Return (x, y) of the center of cell containing provided text 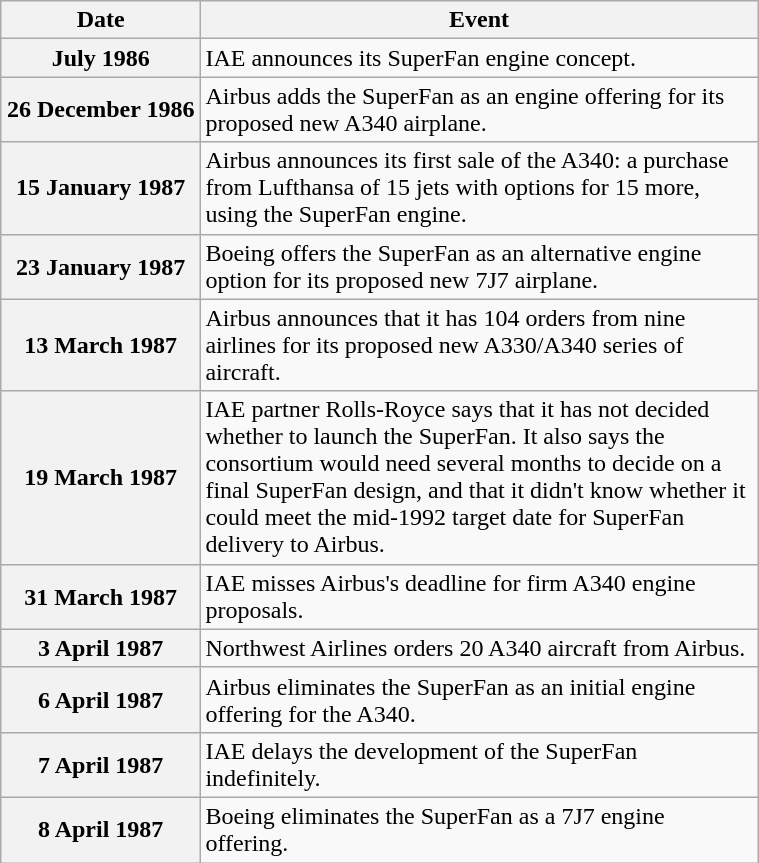
July 1986 (100, 58)
Airbus announces its first sale of the A340: a purchase from Lufthansa of 15 jets with options for 15 more, using the SuperFan engine. (479, 188)
Event (479, 20)
19 March 1987 (100, 478)
31 March 1987 (100, 596)
IAE announces its SuperFan engine concept. (479, 58)
8 April 1987 (100, 830)
3 April 1987 (100, 648)
6 April 1987 (100, 700)
Airbus adds the SuperFan as an engine offering for its proposed new A340 airplane. (479, 110)
13 March 1987 (100, 345)
IAE misses Airbus's deadline for firm A340 engine proposals. (479, 596)
15 January 1987 (100, 188)
Date (100, 20)
Northwest Airlines orders 20 A340 aircraft from Airbus. (479, 648)
23 January 1987 (100, 266)
7 April 1987 (100, 764)
Airbus announces that it has 104 orders from nine airlines for its proposed new A330/A340 series of aircraft. (479, 345)
IAE delays the development of the SuperFan indefinitely. (479, 764)
26 December 1986 (100, 110)
Boeing eliminates the SuperFan as a 7J7 engine offering. (479, 830)
Boeing offers the SuperFan as an alternative engine option for its proposed new 7J7 airplane. (479, 266)
Airbus eliminates the SuperFan as an initial engine offering for the A340. (479, 700)
